Return [X, Y] of the center of cell containing provided text 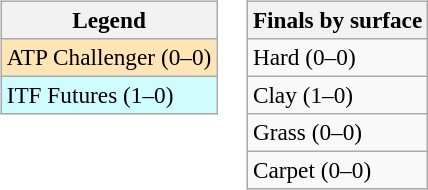
Clay (1–0) [337, 95]
Hard (0–0) [337, 57]
ATP Challenger (0–0) [108, 57]
Carpet (0–0) [337, 171]
ITF Futures (1–0) [108, 95]
Finals by surface [337, 20]
Legend [108, 20]
Grass (0–0) [337, 133]
